Search for the cell housing the specified text and yield its [X, Y] center coordinate. 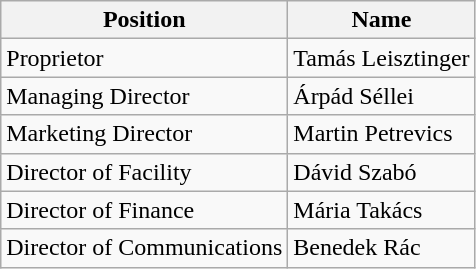
Árpád Séllei [382, 96]
Marketing Director [144, 134]
Director of Finance [144, 210]
Tamás Leisztinger [382, 58]
Benedek Rác [382, 248]
Name [382, 20]
Director of Communications [144, 248]
Proprietor [144, 58]
Martin Petrevics [382, 134]
Mária Takács [382, 210]
Managing Director [144, 96]
Director of Facility [144, 172]
Position [144, 20]
Dávid Szabó [382, 172]
